Return the [X, Y] coordinate for the center point of the cell that contains the specified text.  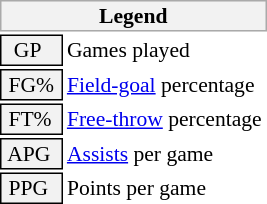
Points per game [166, 188]
GP [31, 50]
FG% [31, 85]
PPG [31, 188]
Field-goal percentage [166, 85]
Legend [134, 16]
FT% [31, 120]
Assists per game [166, 154]
Free-throw percentage [166, 120]
APG [31, 154]
Games played [166, 50]
